Determine the [X, Y] coordinate at the center of the cell enclosing the given text.  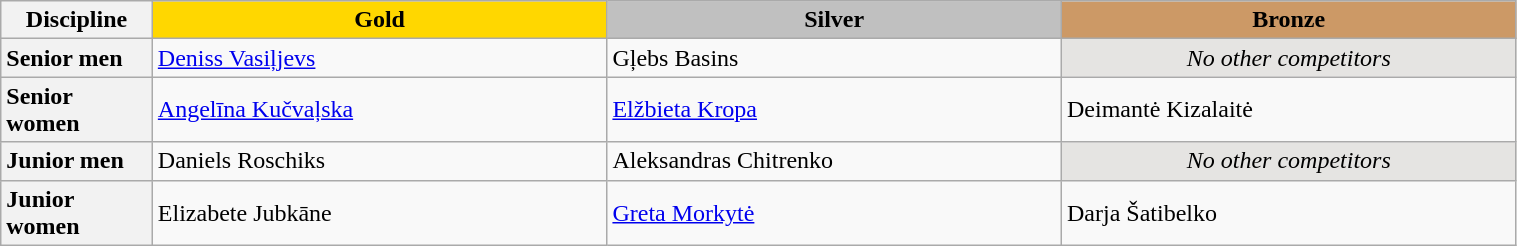
Discipline [77, 20]
Junior men [77, 161]
Elžbieta Kropa [834, 110]
Bronze [1288, 20]
Aleksandras Chitrenko [834, 161]
Deniss Vasiļjevs [380, 58]
Angelīna Kučvaļska [380, 110]
Darja Šatibelko [1288, 212]
Deimantė Kizalaitė [1288, 110]
Greta Morkytė [834, 212]
Junior women [77, 212]
Senior men [77, 58]
Daniels Roschiks [380, 161]
Silver [834, 20]
Gļebs Basins [834, 58]
Senior women [77, 110]
Gold [380, 20]
Elizabete Jubkāne [380, 212]
